Output the [x, y] coordinate of the center of the cell containing the given text.  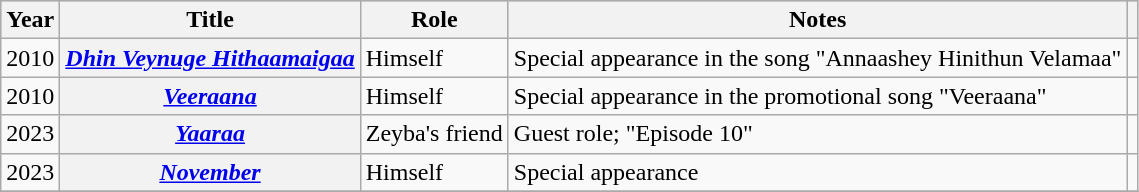
Special appearance [818, 172]
Role [434, 20]
Veeraana [210, 96]
Special appearance in the promotional song "Veeraana" [818, 96]
Yaaraa [210, 134]
Notes [818, 20]
Zeyba's friend [434, 134]
Special appearance in the song "Annaashey Hinithun Velamaa" [818, 58]
Dhin Veynuge Hithaamaigaa [210, 58]
November [210, 172]
Title [210, 20]
Guest role; "Episode 10" [818, 134]
Year [30, 20]
